Capture the cell that displays the provided text and extract its [x, y] central coordinate. 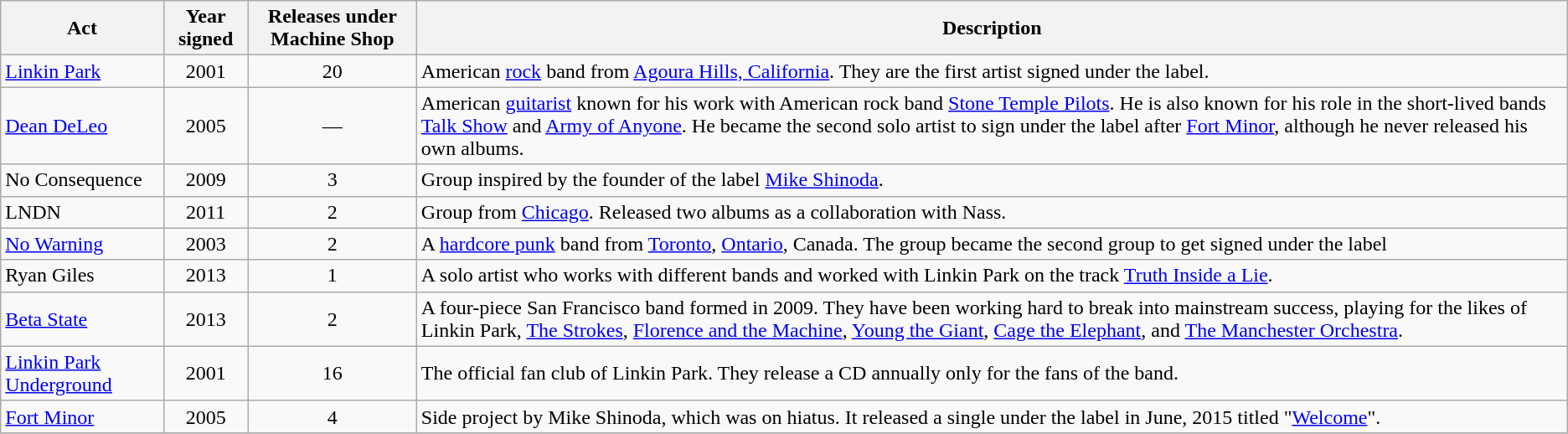
— [332, 126]
1 [332, 276]
Releases under Machine Shop [332, 28]
No Warning [82, 244]
2009 [206, 180]
20 [332, 71]
LNDN [82, 212]
American rock band from Agoura Hills, California. They are the first artist signed under the label. [992, 71]
Linkin Park [82, 71]
Group inspired by the founder of the label Mike Shinoda. [992, 180]
Linkin Park Underground [82, 374]
2011 [206, 212]
Year signed [206, 28]
Side project by Mike Shinoda, which was on hiatus. It released a single under the label in June, 2015 titled "Welcome". [992, 416]
Dean DeLeo [82, 126]
Beta State [82, 318]
2003 [206, 244]
Act [82, 28]
16 [332, 374]
A hardcore punk band from Toronto, Ontario, Canada. The group became the second group to get signed under the label [992, 244]
4 [332, 416]
Fort Minor [82, 416]
Description [992, 28]
Ryan Giles [82, 276]
3 [332, 180]
A solo artist who works with different bands and worked with Linkin Park on the track Truth Inside a Lie. [992, 276]
No Consequence [82, 180]
Group from Chicago. Released two albums as a collaboration with Nass. [992, 212]
The official fan club of Linkin Park. They release a CD annually only for the fans of the band. [992, 374]
